Output the (x, y) coordinate of the center of the cell containing the given text.  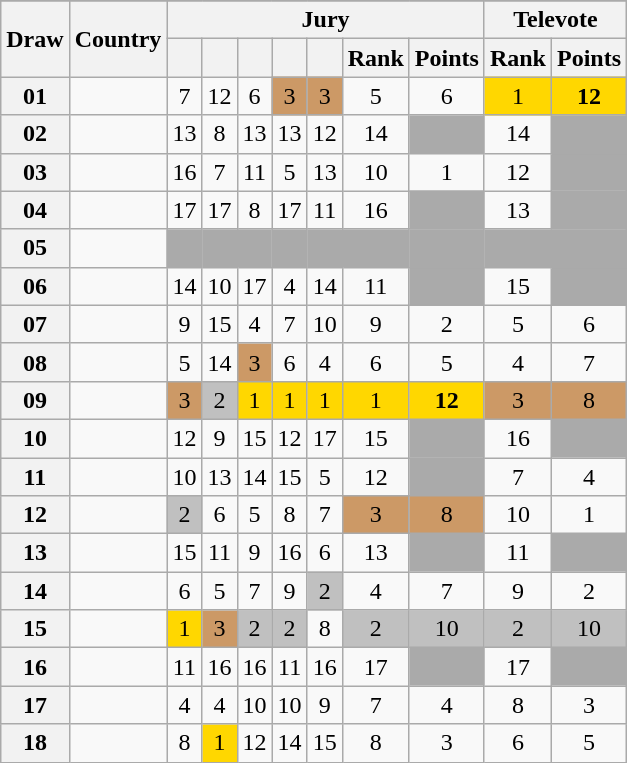
Jury (326, 20)
06 (35, 286)
02 (35, 134)
Draw (35, 39)
Country (118, 39)
01 (35, 96)
03 (35, 172)
Televote (555, 20)
05 (35, 248)
18 (35, 743)
08 (35, 362)
07 (35, 324)
04 (35, 210)
09 (35, 400)
